For the text-containing cell, return its midpoint in (X, Y) coordinate format. 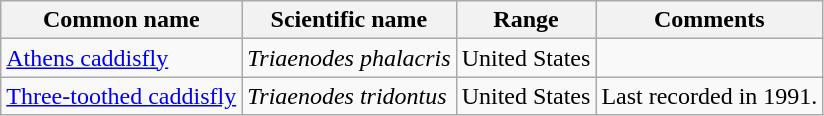
Three-toothed caddisfly (122, 96)
Triaenodes tridontus (349, 96)
Common name (122, 20)
Last recorded in 1991. (710, 96)
Athens caddisfly (122, 58)
Range (526, 20)
Comments (710, 20)
Scientific name (349, 20)
Triaenodes phalacris (349, 58)
